Find where the given text appears and provide that cell's center as [x, y] coordinate. 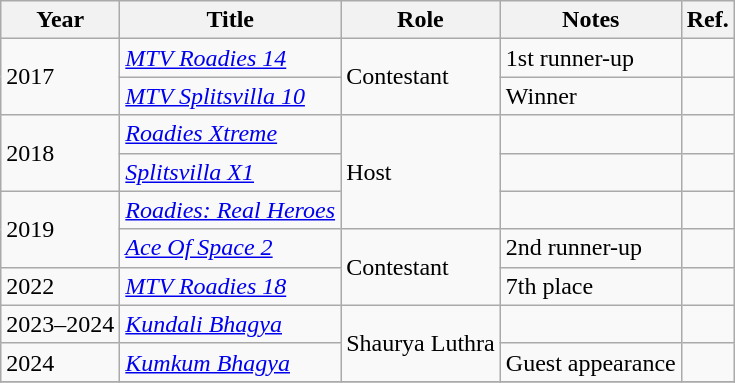
2023–2024 [60, 324]
2024 [60, 362]
2018 [60, 153]
Shaurya Luthra [421, 343]
MTV Roadies 14 [230, 58]
Guest appearance [590, 362]
Title [230, 20]
MTV Splitsvilla 10 [230, 96]
2022 [60, 286]
2019 [60, 229]
Kundali Bhagya [230, 324]
2nd runner-up [590, 248]
Splitsvilla X1 [230, 172]
7th place [590, 286]
Host [421, 172]
Roadies Xtreme [230, 134]
Ref. [708, 20]
Winner [590, 96]
Roadies: Real Heroes [230, 210]
MTV Roadies 18 [230, 286]
2017 [60, 77]
1st runner-up [590, 58]
Year [60, 20]
Ace Of Space 2 [230, 248]
Role [421, 20]
Kumkum Bhagya [230, 362]
Notes [590, 20]
